Find where the given text appears and provide that cell's center as (x, y) coordinate. 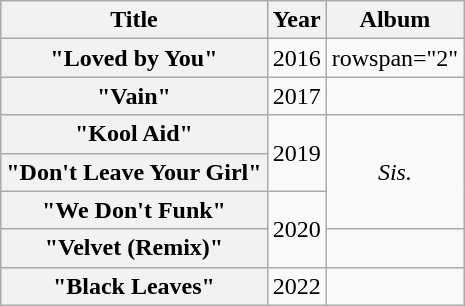
"We Don't Funk" (134, 210)
Album (395, 20)
Sis. (395, 172)
"Kool Aid" (134, 134)
"Black Leaves" (134, 286)
2019 (296, 153)
2022 (296, 286)
Title (134, 20)
rowspan="2" (395, 58)
"Don't Leave Your Girl" (134, 172)
2017 (296, 96)
"Velvet (Remix)" (134, 248)
"Loved by You" (134, 58)
Year (296, 20)
2020 (296, 229)
"Vain" (134, 96)
2016 (296, 58)
